For the text-containing cell, return its midpoint in (X, Y) coordinate format. 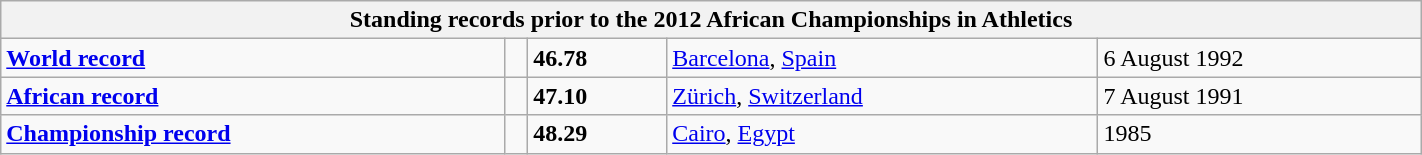
48.29 (598, 134)
African record (252, 96)
46.78 (598, 58)
1985 (1260, 134)
7 August 1991 (1260, 96)
Standing records prior to the 2012 African Championships in Athletics (711, 20)
Championship record (252, 134)
6 August 1992 (1260, 58)
Cairo, Egypt (882, 134)
47.10 (598, 96)
World record (252, 58)
Barcelona, Spain (882, 58)
Zürich, Switzerland (882, 96)
